Return (x, y) of the center of cell containing provided text 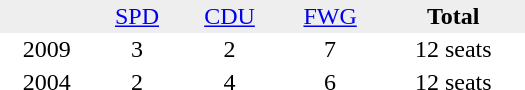
12 seats (454, 50)
SPD (138, 16)
7 (330, 50)
FWG (330, 16)
2009 (47, 50)
CDU (229, 16)
Total (454, 16)
2 (229, 50)
3 (138, 50)
